Identify which cell holds the provided text, then report its (X, Y) central coordinate. 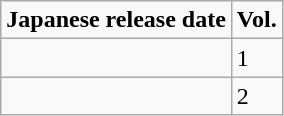
Vol. (256, 20)
Japanese release date (116, 20)
2 (256, 96)
1 (256, 58)
